Provide the [x, y] coordinate of the cell's center where the given text is located.  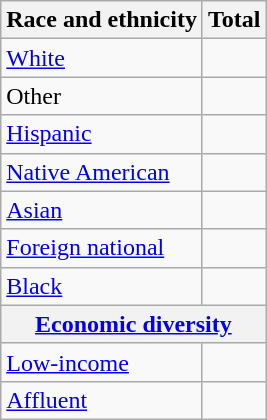
Native American [102, 172]
Foreign national [102, 248]
Race and ethnicity [102, 20]
Affluent [102, 400]
White [102, 58]
Low-income [102, 362]
Total [234, 20]
Black [102, 286]
Economic diversity [134, 324]
Other [102, 96]
Hispanic [102, 134]
Asian [102, 210]
